Pinpoint the cell where the given text exists, returning its [X, Y] midpoint coordinate. 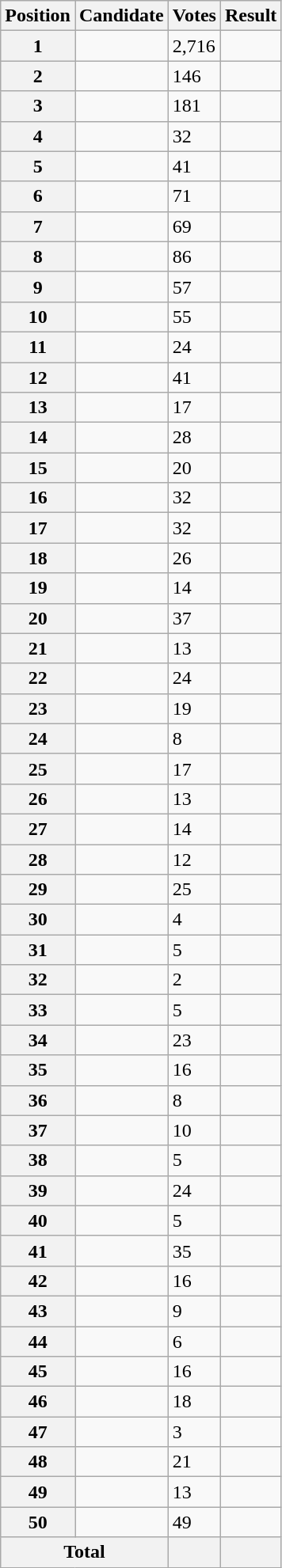
50 [38, 1522]
34 [38, 1040]
46 [38, 1402]
Position [38, 16]
55 [194, 317]
36 [38, 1100]
Candidate [121, 16]
1 [38, 46]
57 [194, 287]
86 [194, 256]
30 [38, 920]
7 [38, 226]
39 [38, 1190]
27 [38, 829]
38 [38, 1160]
Result [250, 16]
47 [38, 1432]
45 [38, 1372]
Total [85, 1552]
33 [38, 1010]
2,716 [194, 46]
Votes [194, 16]
181 [194, 106]
42 [38, 1281]
11 [38, 347]
29 [38, 890]
40 [38, 1221]
146 [194, 76]
44 [38, 1342]
43 [38, 1311]
31 [38, 950]
69 [194, 226]
71 [194, 196]
48 [38, 1462]
15 [38, 468]
22 [38, 678]
